Search for the cell housing the specified text and yield its (x, y) center coordinate. 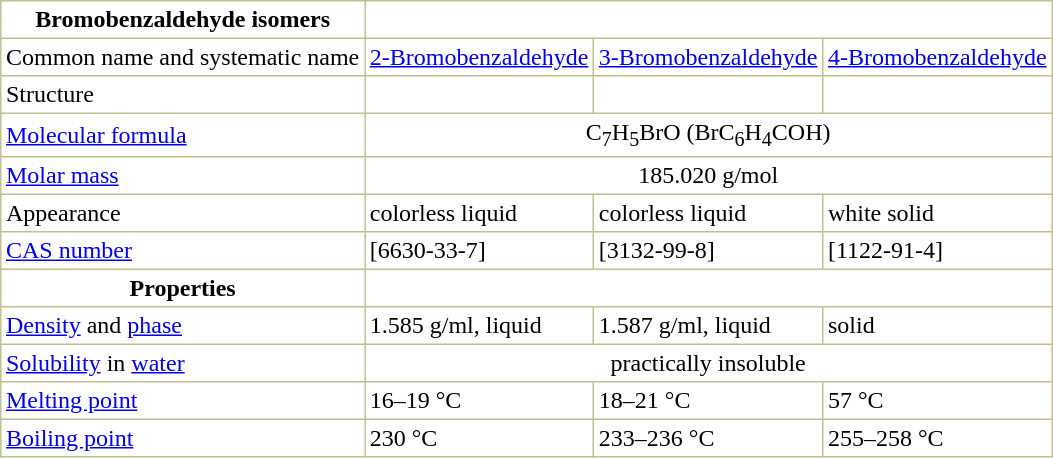
[6630-33-7] (478, 251)
230 °C (478, 439)
Structure (183, 95)
white solid (938, 214)
Solubility in water (183, 364)
57 °C (938, 401)
233–236 °C (708, 439)
185.020 g/mol (708, 176)
practically insoluble (708, 364)
2-Bromobenzaldehyde (478, 57)
Common name and systematic name (183, 57)
[3132-99-8] (708, 251)
3-Bromobenzaldehyde (708, 57)
Melting point (183, 401)
1.585 g/ml, liquid (478, 326)
4-Bromobenzaldehyde (938, 57)
1.587 g/ml, liquid (708, 326)
Bromobenzaldehyde isomers (183, 20)
Appearance (183, 214)
255–258 °C (938, 439)
C7H5BrO (BrC6H4COH) (708, 135)
Properties (183, 289)
CAS number (183, 251)
Boiling point (183, 439)
[1122-91-4] (938, 251)
Molar mass (183, 176)
solid (938, 326)
18–21 °C (708, 401)
Molecular formula (183, 135)
16–19 °C (478, 401)
Density and phase (183, 326)
